Return the (X, Y) coordinate for the center point of the cell that contains the specified text.  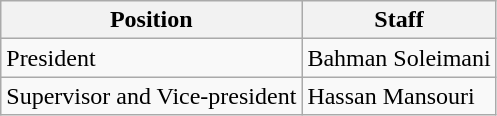
President (152, 58)
Staff (399, 20)
Supervisor and Vice-president (152, 96)
Position (152, 20)
Bahman Soleimani (399, 58)
Hassan Mansouri (399, 96)
